Identify which cell holds the provided text, then report its [x, y] central coordinate. 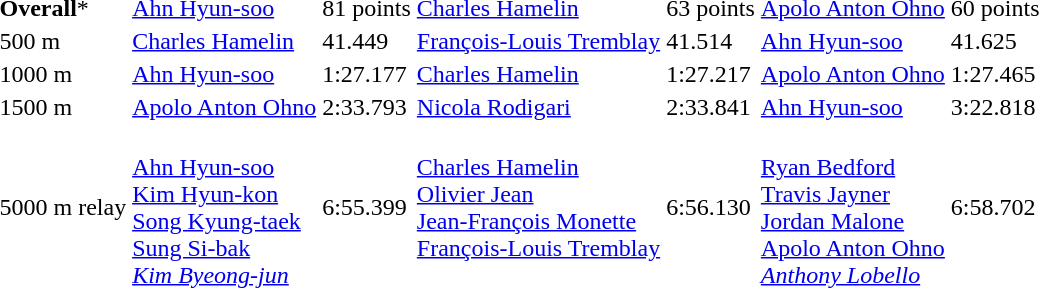
François-Louis Tremblay [538, 41]
2:33.841 [711, 107]
1:27.217 [711, 74]
1:27.177 [367, 74]
2:33.793 [367, 107]
41.514 [711, 41]
41.449 [367, 41]
Nicola Rodigari [538, 107]
